Extract the [x, y] coordinate from the center of the cell holding the provided text.  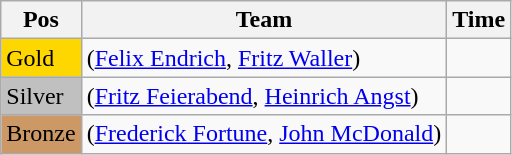
Silver [41, 96]
(Felix Endrich, Fritz Waller) [264, 58]
Bronze [41, 134]
Time [479, 20]
Team [264, 20]
(Fritz Feierabend, Heinrich Angst) [264, 96]
Pos [41, 20]
(Frederick Fortune, John McDonald) [264, 134]
Gold [41, 58]
